Scan for the cell matching the given text and deliver its (X, Y) coordinate at center. 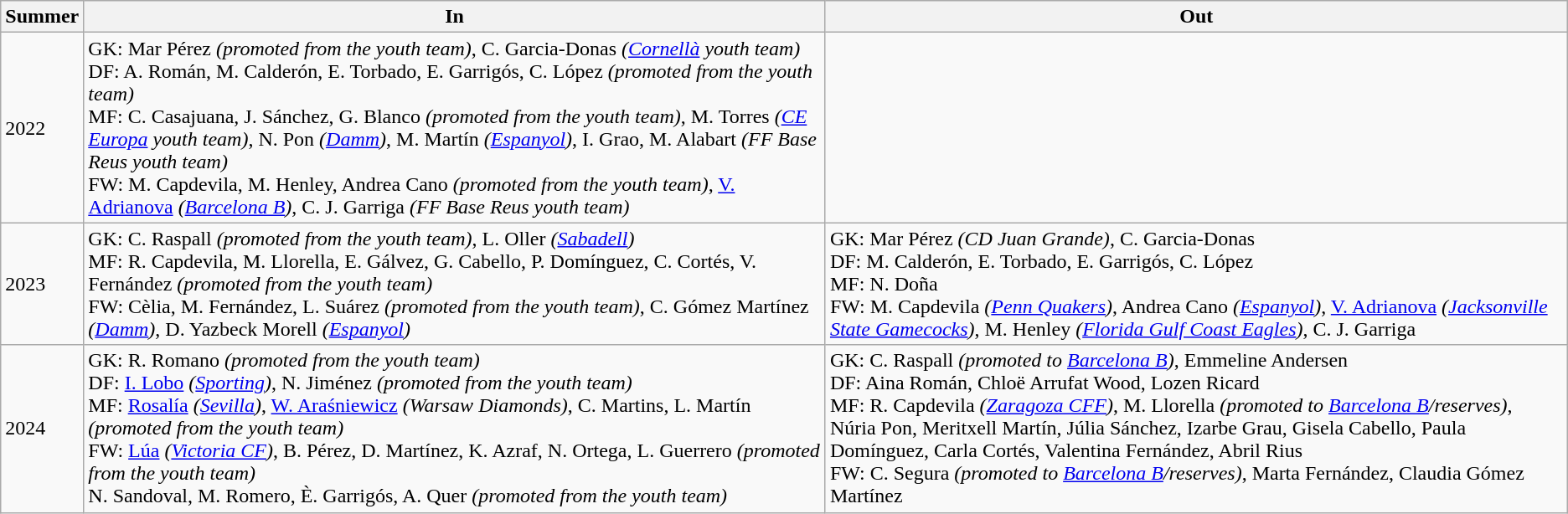
Summer (42, 17)
2023 (42, 284)
2024 (42, 429)
In (455, 17)
2022 (42, 127)
Out (1196, 17)
